Output the [X, Y] coordinate of the center of the cell containing the given text.  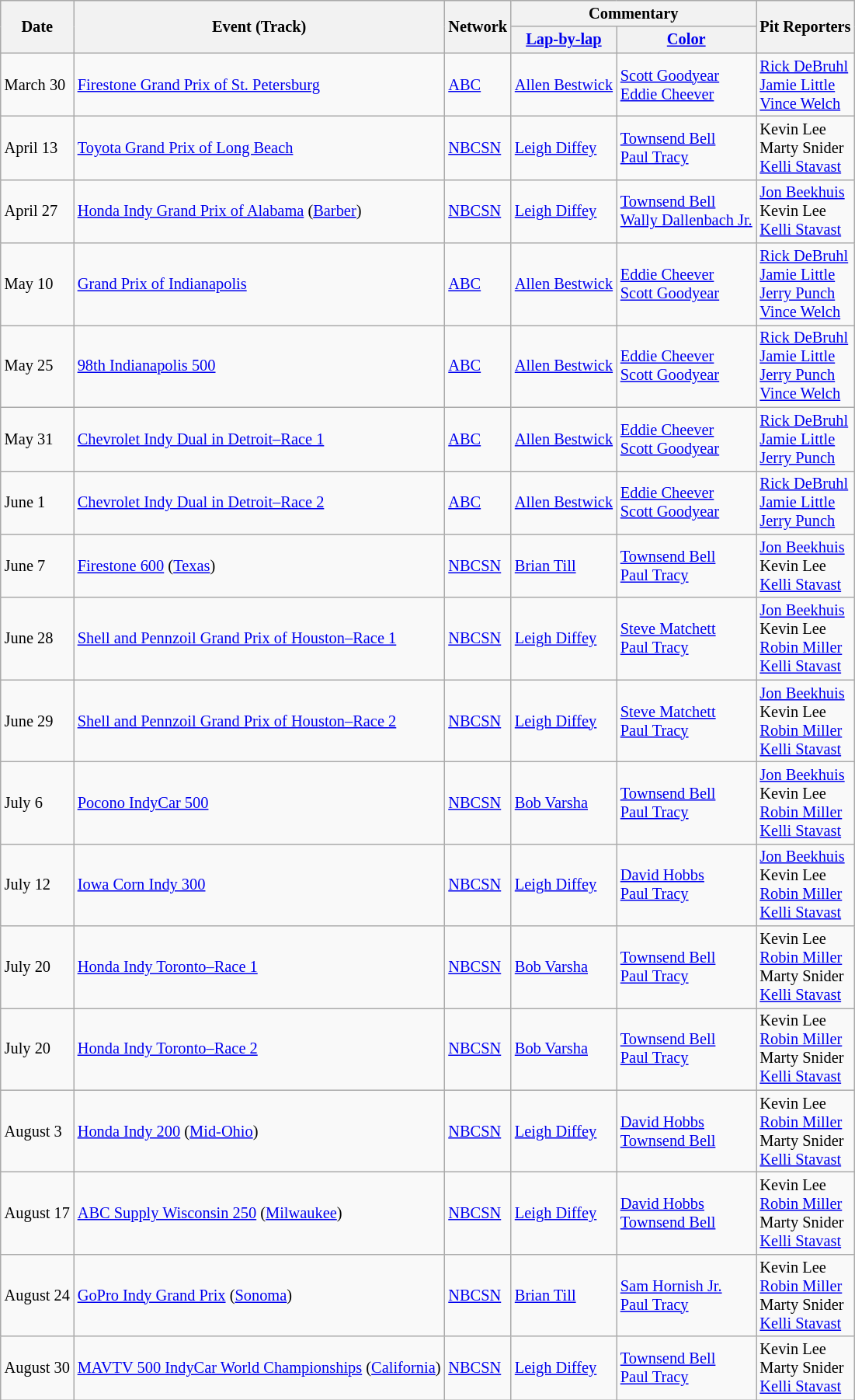
May 25 [37, 366]
Firestone Grand Prix of St. Petersburg [259, 85]
GoPro Indy Grand Prix (Sonoma) [259, 1295]
Grand Prix of Indianapolis [259, 284]
David HobbsPaul Tracy [686, 885]
Shell and Pennzoil Grand Prix of Houston–Race 2 [259, 721]
August 3 [37, 1131]
Event (Track) [259, 26]
June 28 [37, 639]
Chevrolet Indy Dual in Detroit–Race 1 [259, 439]
Chevrolet Indy Dual in Detroit–Race 2 [259, 503]
98th Indianapolis 500 [259, 366]
March 30 [37, 85]
Iowa Corn Indy 300 [259, 885]
April 13 [37, 148]
MAVTV 500 IndyCar World Championships (California) [259, 1368]
Townsend BellWally Dallenbach Jr. [686, 211]
June 29 [37, 721]
Pit Reporters [806, 26]
Lap-by-lap [564, 40]
Honda Indy Toronto–Race 2 [259, 1049]
August 24 [37, 1295]
Honda Indy 200 (Mid-Ohio) [259, 1131]
August 17 [37, 1213]
June 1 [37, 503]
Toyota Grand Prix of Long Beach [259, 148]
April 27 [37, 211]
Pocono IndyCar 500 [259, 803]
Sam Hornish Jr.Paul Tracy [686, 1295]
Color [686, 40]
ABC Supply Wisconsin 250 (Milwaukee) [259, 1213]
Commentary [634, 13]
Honda Indy Toronto–Race 1 [259, 967]
Shell and Pennzoil Grand Prix of Houston–Race 1 [259, 639]
Network [478, 26]
August 30 [37, 1368]
Scott GoodyearEddie Cheever [686, 85]
July 12 [37, 885]
July 6 [37, 803]
Firestone 600 (Texas) [259, 566]
May 10 [37, 284]
June 7 [37, 566]
May 31 [37, 439]
Date [37, 26]
Rick DeBruhlJamie LittleVince Welch [806, 85]
Honda Indy Grand Prix of Alabama (Barber) [259, 211]
